Find where the given text appears and provide that cell's center as (x, y) coordinate. 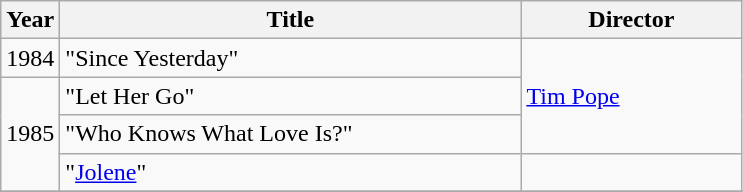
1985 (30, 134)
"Who Knows What Love Is?" (290, 134)
"Jolene" (290, 172)
Title (290, 20)
1984 (30, 58)
Year (30, 20)
"Since Yesterday" (290, 58)
Tim Pope (632, 96)
"Let Her Go" (290, 96)
Director (632, 20)
